Provide the (X, Y) coordinate of the cell's center where the given text is located.  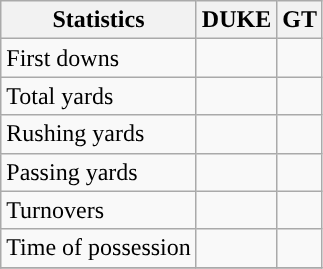
GT (300, 20)
Turnovers (99, 210)
Statistics (99, 20)
Rushing yards (99, 134)
Time of possession (99, 248)
DUKE (236, 20)
Passing yards (99, 172)
Total yards (99, 96)
First downs (99, 58)
